Determine the (x, y) coordinate at the center of the cell enclosing the given text.  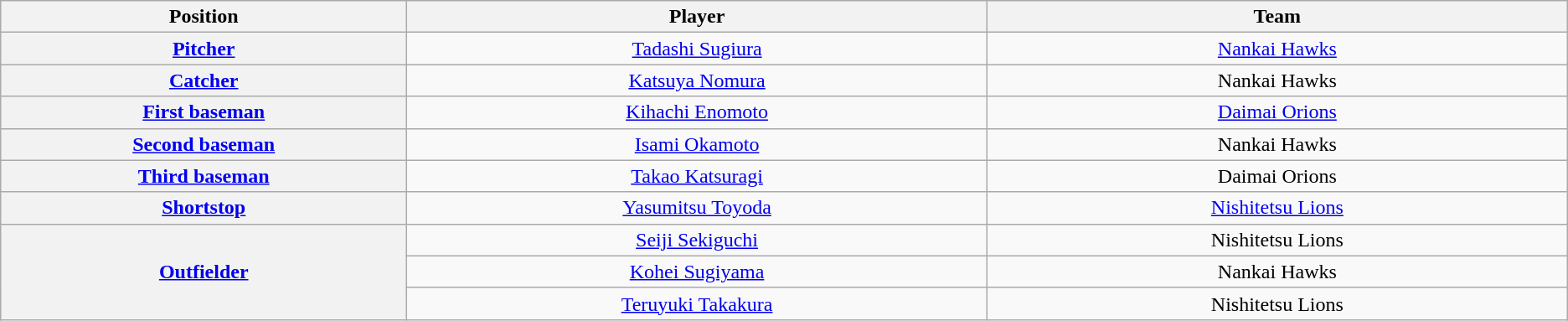
Third baseman (204, 176)
Catcher (204, 80)
Position (204, 17)
Takao Katsuragi (697, 176)
Isami Okamoto (697, 144)
Outfielder (204, 272)
Teruyuki Takakura (697, 303)
Seiji Sekiguchi (697, 240)
Player (697, 17)
Kohei Sugiyama (697, 272)
Shortstop (204, 208)
Team (1277, 17)
Kihachi Enomoto (697, 112)
Yasumitsu Toyoda (697, 208)
Second baseman (204, 144)
First baseman (204, 112)
Pitcher (204, 49)
Tadashi Sugiura (697, 49)
Katsuya Nomura (697, 80)
